Locate the cell with the specified text and output its [X, Y] center coordinate. 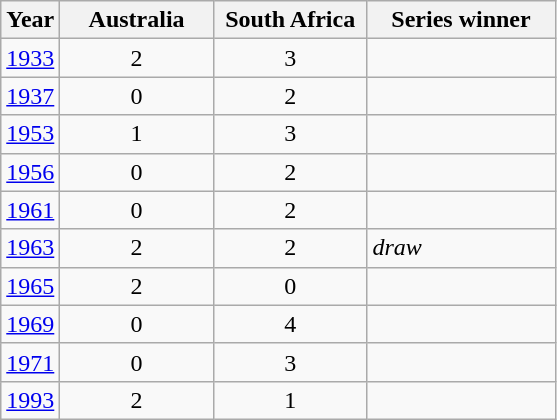
draw [461, 248]
1953 [30, 134]
4 [290, 324]
Series winner [461, 20]
1961 [30, 210]
1965 [30, 286]
Year [30, 20]
1971 [30, 362]
1937 [30, 96]
1933 [30, 58]
1963 [30, 248]
South Africa [290, 20]
Australia [137, 20]
1993 [30, 400]
1956 [30, 172]
1969 [30, 324]
